Return the (x, y) coordinate for the center point of the cell that contains the specified text.  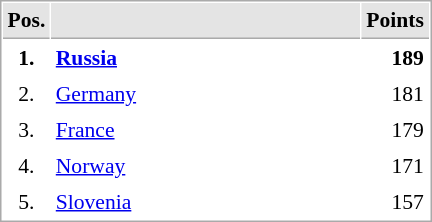
189 (396, 57)
157 (396, 201)
179 (396, 129)
3. (26, 129)
2. (26, 93)
Germany (206, 93)
Points (396, 21)
4. (26, 165)
1. (26, 57)
Slovenia (206, 201)
181 (396, 93)
171 (396, 165)
5. (26, 201)
Russia (206, 57)
France (206, 129)
Norway (206, 165)
Pos. (26, 21)
